From the cell containing the given text, extract its center point as [X, Y] coordinate. 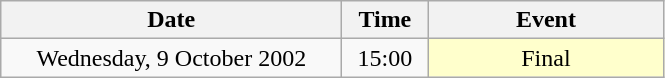
Date [172, 20]
Time [385, 20]
Final [546, 58]
Wednesday, 9 October 2002 [172, 58]
Event [546, 20]
15:00 [385, 58]
